Detect which cell encompasses the target text, then output its [X, Y] center coordinate. 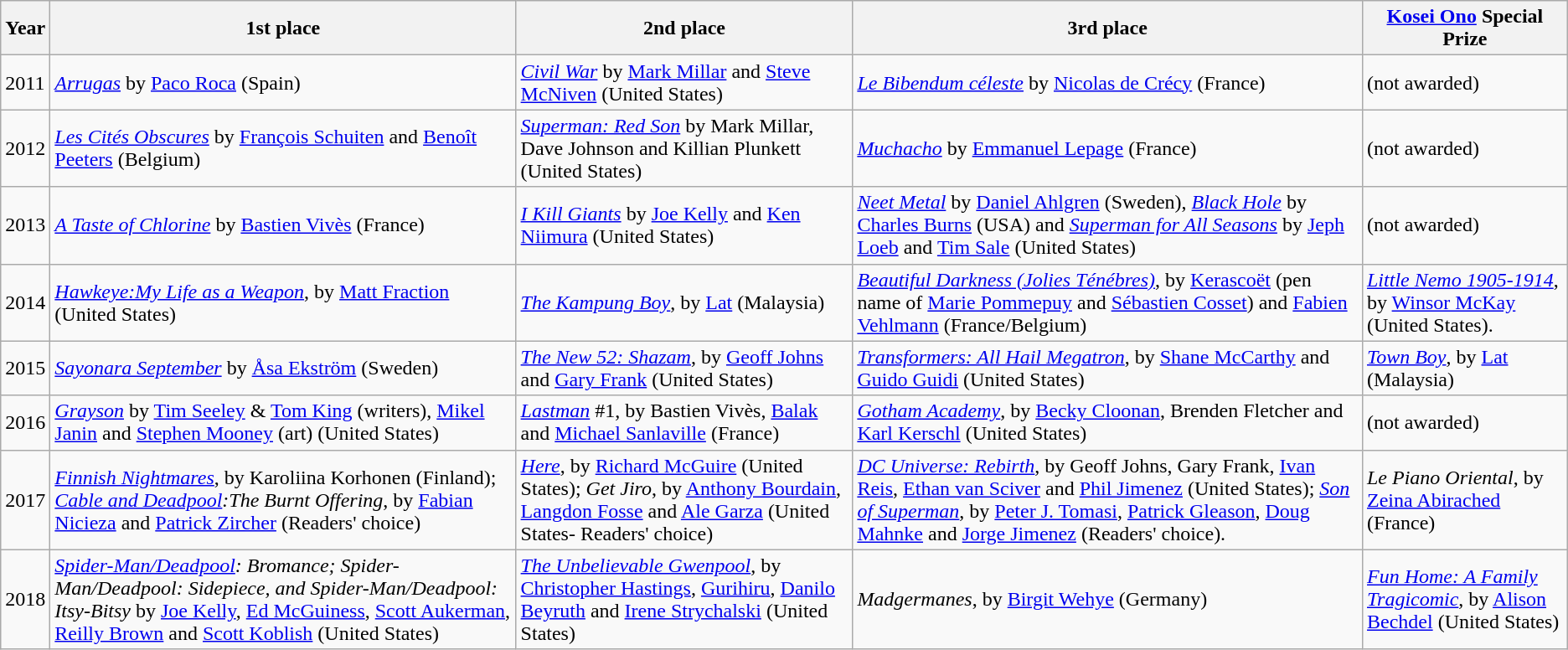
Le Bibendum céleste by Nicolas de Crécy (France) [1107, 82]
The New 52: Shazam, by Geoff Johns and Gary Frank (United States) [684, 369]
The Unbelievable Gwenpool, by Christopher Hastings, Gurihiru, Danilo Beyruth and Irene Strychalski (United States) [684, 600]
Gotham Academy, by Becky Cloonan, Brenden Fletcher and Karl Kerschl (United States) [1107, 422]
The Kampung Boy, by Lat (Malaysia) [684, 302]
Kosei Ono Special Prize [1464, 28]
Grayson by Tim Seeley & Tom King (writers), Mikel Janin and Stephen Mooney (art) (United States) [283, 422]
Les Cités Obscures by François Schuiten and Benoît Peeters (Belgium) [283, 148]
Town Boy, by Lat (Malaysia) [1464, 369]
I Kill Giants by Joe Kelly and Ken Niimura (United States) [684, 225]
Lastman #1, by Bastien Vivès, Balak and Michael Sanlaville (France) [684, 422]
2018 [25, 600]
A Taste of Chlorine by Bastien Vivès (France) [283, 225]
2nd place [684, 28]
3rd place [1107, 28]
2017 [25, 499]
2016 [25, 422]
Arrugas by Paco Roca (Spain) [283, 82]
Madgermanes, by Birgit Wehye (Germany) [1107, 600]
Sayonara September by Åsa Ekström (Sweden) [283, 369]
2014 [25, 302]
Civil War by Mark Millar and Steve McNiven (United States) [684, 82]
1st place [283, 28]
Superman: Red Son by Mark Millar, Dave Johnson and Killian Plunkett (United States) [684, 148]
Transformers: All Hail Megatron, by Shane McCarthy and Guido Guidi (United States) [1107, 369]
Fun Home: A Family Tragicomic, by Alison Bechdel (United States) [1464, 600]
Little Nemo 1905-1914, by Winsor McKay (United States). [1464, 302]
Hawkeye:My Life as a Weapon, by Matt Fraction (United States) [283, 302]
Year [25, 28]
Here, by Richard McGuire (United States); Get Jiro, by Anthony Bourdain, Langdon Fosse and Ale Garza (United States- Readers' choice) [684, 499]
Le Piano Oriental, by Zeina Abirached (France) [1464, 499]
Neet Metal by Daniel Ahlgren (Sweden), Black Hole by Charles Burns (USA) and Superman for All Seasons by Jeph Loeb and Tim Sale (United States) [1107, 225]
Beautiful Darkness (Jolies Ténébres), by Kerascoët (pen name of Marie Pommepuy and Sébastien Cosset) and Fabien Vehlmann (France/Belgium) [1107, 302]
2012 [25, 148]
2011 [25, 82]
2015 [25, 369]
Finnish Nightmares, by Karoliina Korhonen (Finland); Cable and Deadpool:The Burnt Offering, by Fabian Nicieza and Patrick Zircher (Readers' choice) [283, 499]
Muchacho by Emmanuel Lepage (France) [1107, 148]
2013 [25, 225]
